Capture the cell that displays the provided text and extract its [x, y] central coordinate. 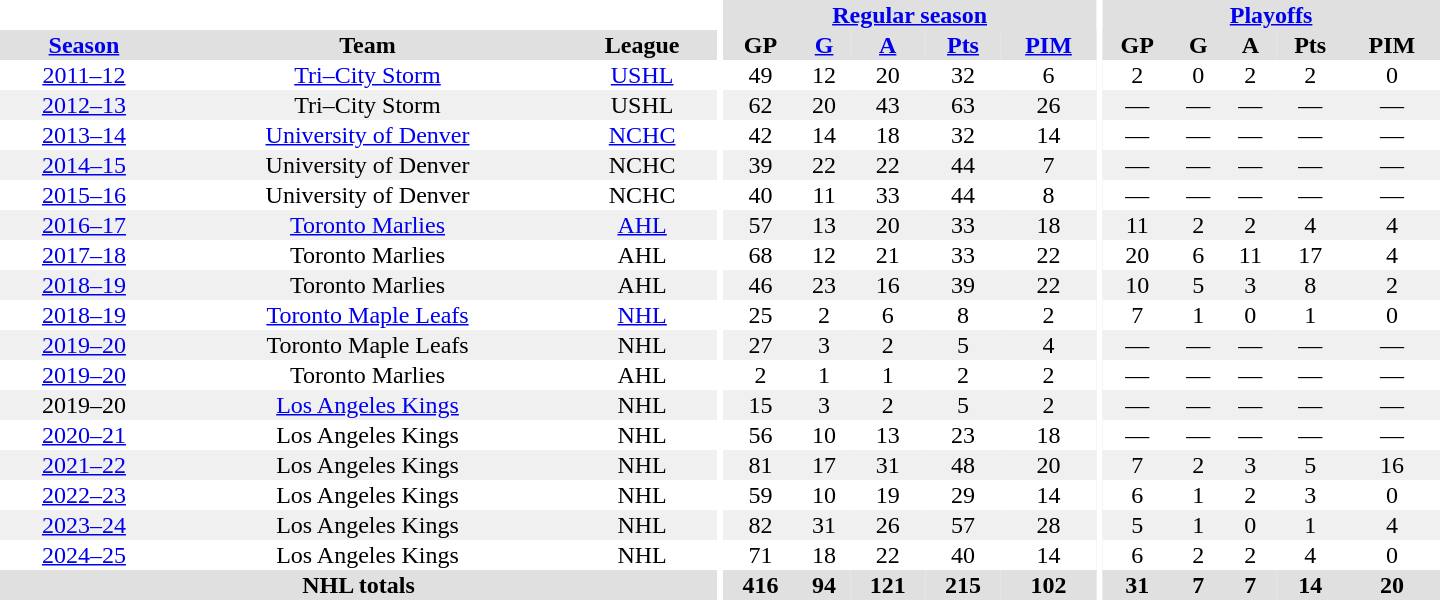
2023–24 [84, 525]
2017–18 [84, 255]
2021–22 [84, 465]
48 [962, 465]
League [642, 45]
Season [84, 45]
2020–21 [84, 435]
27 [760, 345]
Team [368, 45]
46 [760, 285]
102 [1049, 585]
2012–13 [84, 105]
121 [888, 585]
2014–15 [84, 165]
2024–25 [84, 555]
25 [760, 315]
Regular season [910, 15]
63 [962, 105]
62 [760, 105]
43 [888, 105]
215 [962, 585]
49 [760, 75]
416 [760, 585]
81 [760, 465]
2015–16 [84, 195]
2022–23 [84, 495]
19 [888, 495]
94 [824, 585]
68 [760, 255]
15 [760, 405]
2011–12 [84, 75]
42 [760, 135]
NHL totals [358, 585]
29 [962, 495]
2016–17 [84, 225]
71 [760, 555]
21 [888, 255]
28 [1049, 525]
82 [760, 525]
2013–14 [84, 135]
56 [760, 435]
59 [760, 495]
Playoffs [1271, 15]
